Return the [X, Y] coordinate for the center point of the cell that contains the specified text.  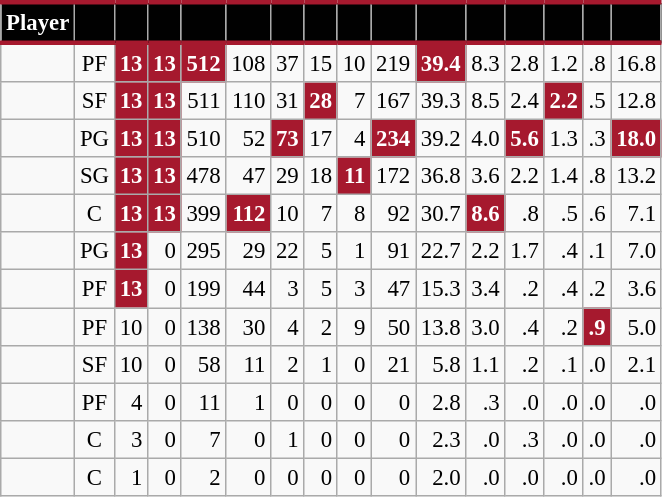
16.8 [636, 62]
44 [248, 289]
30 [248, 327]
52 [248, 139]
22 [288, 251]
4.0 [486, 139]
399 [204, 214]
167 [394, 101]
.9 [597, 327]
5.0 [636, 327]
1.4 [564, 176]
37 [288, 62]
1.3 [564, 139]
50 [394, 327]
39.2 [441, 139]
28 [320, 101]
512 [204, 62]
.6 [597, 214]
21 [394, 364]
295 [204, 251]
110 [248, 101]
199 [204, 289]
73 [288, 139]
2.0 [441, 477]
3.4 [486, 289]
5.8 [441, 364]
5.6 [524, 139]
172 [394, 176]
7.0 [636, 251]
12.8 [636, 101]
510 [204, 139]
1.2 [564, 62]
219 [394, 62]
8.6 [486, 214]
13.2 [636, 176]
13.8 [441, 327]
31 [288, 101]
138 [204, 327]
18.0 [636, 139]
9 [354, 327]
15.3 [441, 289]
17 [320, 139]
8.5 [486, 101]
234 [394, 139]
112 [248, 214]
SG [95, 176]
39.4 [441, 62]
7.1 [636, 214]
15 [320, 62]
1.1 [486, 364]
2.1 [636, 364]
1.7 [524, 251]
478 [204, 176]
30.7 [441, 214]
92 [394, 214]
8.3 [486, 62]
91 [394, 251]
108 [248, 62]
Player [38, 22]
36.8 [441, 176]
8 [354, 214]
22.7 [441, 251]
2.4 [524, 101]
3.0 [486, 327]
2.3 [441, 439]
58 [204, 364]
18 [320, 176]
511 [204, 101]
39.3 [441, 101]
